Locate the cell with the specified text and output its [X, Y] center coordinate. 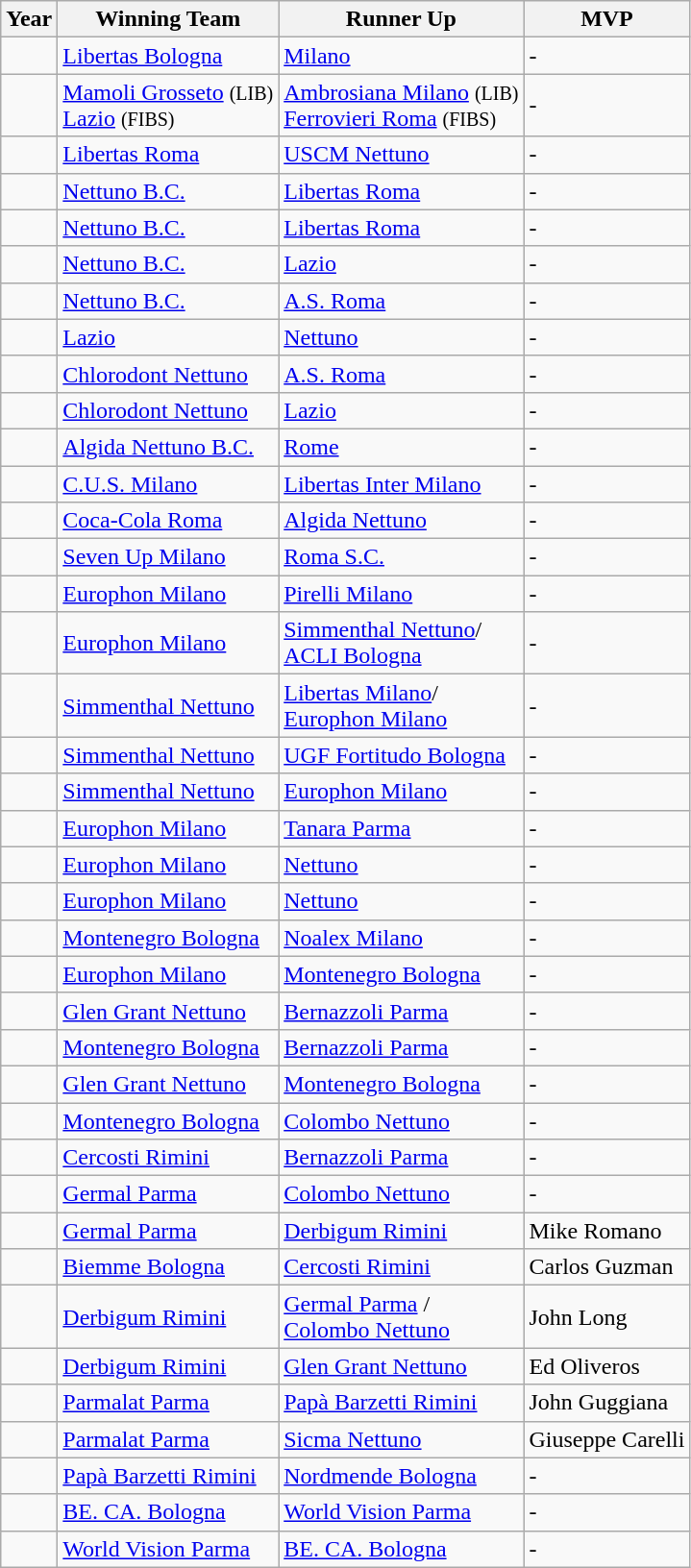
UGF Fortitudo Bologna [402, 755]
Libertas Bologna [168, 56]
Germal Parma /Colombo Nettuno [402, 1316]
Noalex Milano [402, 938]
Mamoli Grosseto (LIB) Lazio (FIBS) [168, 106]
Libertas Inter Milano [402, 483]
Roma S.C. [402, 557]
Libertas Milano/Europhon Milano [402, 705]
Winning Team [168, 19]
MVP [607, 19]
Simmenthal Nettuno/ACLI Bologna [402, 644]
Runner Up [402, 19]
Coca-Cola Roma [168, 521]
Milano [402, 56]
Pirelli Milano [402, 594]
Biemme Bologna [168, 1267]
Ambrosiana Milano (LIB) Ferrovieri Roma (FIBS) [402, 106]
John Guggiana [607, 1403]
Giuseppe Carelli [607, 1439]
Tanara Parma [402, 828]
Year [29, 19]
Rome [402, 447]
Seven Up Milano [168, 557]
Ed Oliveros [607, 1366]
Algida Nettuno [402, 521]
Sicma Nettuno [402, 1439]
C.U.S. Milano [168, 483]
John Long [607, 1316]
Carlos Guzman [607, 1267]
Mike Romano [607, 1231]
Algida Nettuno B.C. [168, 447]
Nordmende Bologna [402, 1476]
USCM Nettuno [402, 155]
